Scan for the cell matching the given text and deliver its [x, y] coordinate at center. 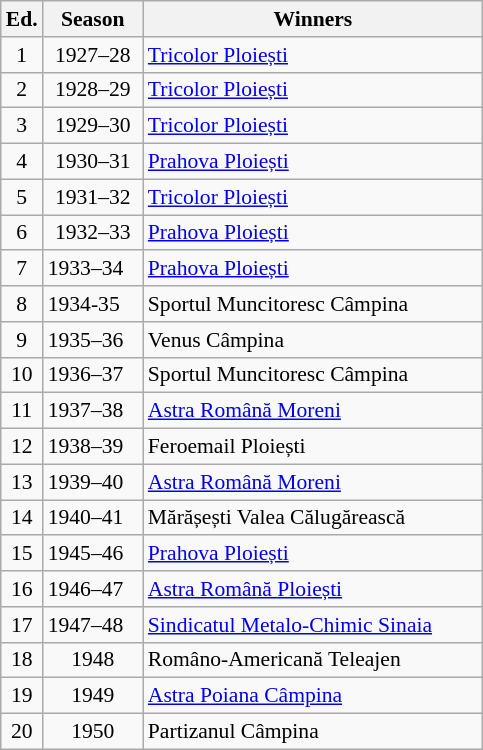
13 [22, 482]
Venus Câmpina [313, 340]
19 [22, 696]
1930–31 [93, 162]
Sindicatul Metalo-Chimic Sinaia [313, 625]
5 [22, 197]
1939–40 [93, 482]
1950 [93, 732]
1940–41 [93, 518]
1937–38 [93, 411]
1927–28 [93, 55]
Partizanul Câmpina [313, 732]
1934-35 [93, 304]
3 [22, 126]
1931–32 [93, 197]
1933–34 [93, 269]
20 [22, 732]
Astra Română Ploiești [313, 589]
1938–39 [93, 447]
17 [22, 625]
1936–37 [93, 375]
1946–47 [93, 589]
Mărășești Valea Călugărească [313, 518]
6 [22, 233]
Astra Poiana Câmpina [313, 696]
4 [22, 162]
1947–48 [93, 625]
10 [22, 375]
1935–36 [93, 340]
1932–33 [93, 233]
Winners [313, 19]
Season [93, 19]
14 [22, 518]
Feroemail Ploiești [313, 447]
16 [22, 589]
1928–29 [93, 90]
8 [22, 304]
1948 [93, 660]
1949 [93, 696]
15 [22, 554]
2 [22, 90]
Româno-Americană Teleajen [313, 660]
7 [22, 269]
1 [22, 55]
Ed. [22, 19]
12 [22, 447]
1945–46 [93, 554]
9 [22, 340]
1929–30 [93, 126]
18 [22, 660]
11 [22, 411]
